Locate the cell with the specified text and output its [x, y] center coordinate. 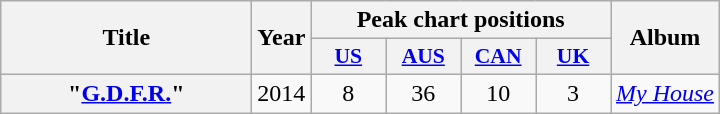
3 [574, 93]
US [348, 57]
36 [424, 93]
Album [664, 38]
Title [126, 38]
Year [282, 38]
10 [498, 93]
Peak chart positions [461, 20]
2014 [282, 93]
UK [574, 57]
My House [664, 93]
"G.D.F.R." [126, 93]
8 [348, 93]
AUS [424, 57]
CAN [498, 57]
